Output the (X, Y) coordinate of the center of the cell containing the given text.  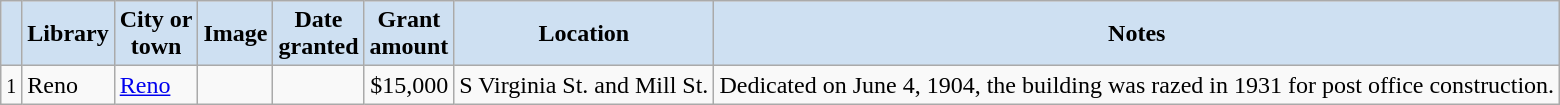
Location (584, 34)
1 (12, 85)
Dategranted (318, 34)
Library (68, 34)
Image (236, 34)
Grantamount (409, 34)
City ortown (156, 34)
Dedicated on June 4, 1904, the building was razed in 1931 for post office construction. (1137, 85)
$15,000 (409, 85)
S Virginia St. and Mill St. (584, 85)
Notes (1137, 34)
